Locate the cell with the specified text and output its [X, Y] center coordinate. 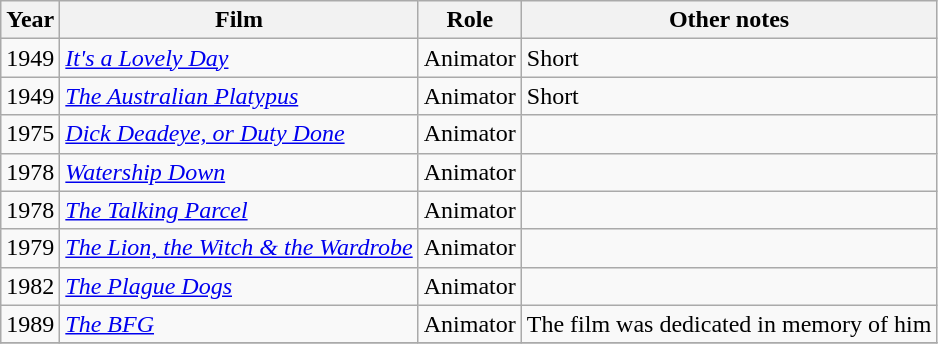
The Lion, the Witch & the Wardrobe [239, 248]
The film was dedicated in memory of him [729, 324]
Year [30, 20]
Dick Deadeye, or Duty Done [239, 134]
Role [470, 20]
Film [239, 20]
1989 [30, 324]
Watership Down [239, 172]
The BFG [239, 324]
1979 [30, 248]
1982 [30, 286]
The Plague Dogs [239, 286]
It's a Lovely Day [239, 58]
Other notes [729, 20]
The Talking Parcel [239, 210]
1975 [30, 134]
The Australian Platypus [239, 96]
